Find where the given text appears and provide that cell's center as [x, y] coordinate. 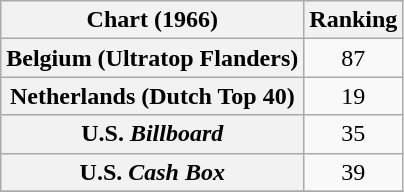
Ranking [354, 20]
Netherlands (Dutch Top 40) [152, 96]
U.S. Billboard [152, 134]
Belgium (Ultratop Flanders) [152, 58]
87 [354, 58]
Chart (1966) [152, 20]
19 [354, 96]
39 [354, 172]
35 [354, 134]
U.S. Cash Box [152, 172]
